For the text-containing cell, return its midpoint in [x, y] coordinate format. 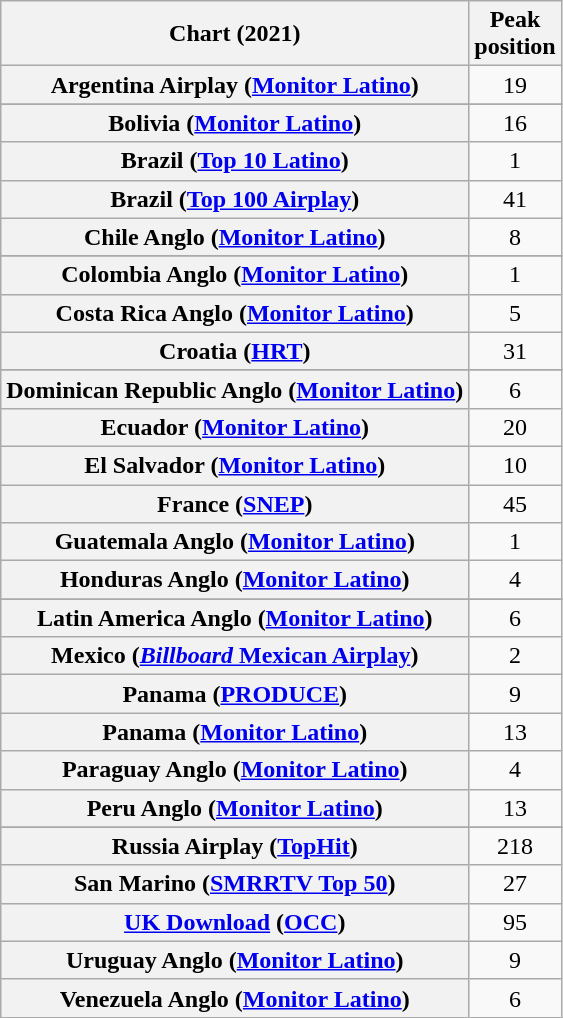
El Salvador (Monitor Latino) [235, 465]
UK Download (OCC) [235, 922]
Latin America Anglo (Monitor Latino) [235, 618]
Argentina Airplay (Monitor Latino) [235, 85]
95 [515, 922]
Panama (PRODUCE) [235, 694]
Bolivia (Monitor Latino) [235, 123]
Costa Rica Anglo (Monitor Latino) [235, 313]
5 [515, 313]
Peakposition [515, 34]
Brazil (Top 10 Latino) [235, 161]
31 [515, 351]
27 [515, 884]
Chart (2021) [235, 34]
20 [515, 427]
10 [515, 465]
45 [515, 503]
19 [515, 85]
Honduras Anglo (Monitor Latino) [235, 580]
Mexico (Billboard Mexican Airplay) [235, 656]
8 [515, 237]
Ecuador (Monitor Latino) [235, 427]
Colombia Anglo (Monitor Latino) [235, 275]
Russia Airplay (TopHit) [235, 846]
16 [515, 123]
Chile Anglo (Monitor Latino) [235, 237]
Brazil (Top 100 Airplay) [235, 199]
218 [515, 846]
41 [515, 199]
Uruguay Anglo (Monitor Latino) [235, 960]
Croatia (HRT) [235, 351]
Panama (Monitor Latino) [235, 732]
France (SNEP) [235, 503]
Guatemala Anglo (Monitor Latino) [235, 542]
Dominican Republic Anglo (Monitor Latino) [235, 389]
Paraguay Anglo (Monitor Latino) [235, 770]
Venezuela Anglo (Monitor Latino) [235, 998]
Peru Anglo (Monitor Latino) [235, 808]
2 [515, 656]
San Marino (SMRRTV Top 50) [235, 884]
